Search for the cell housing the specified text and yield its [x, y] center coordinate. 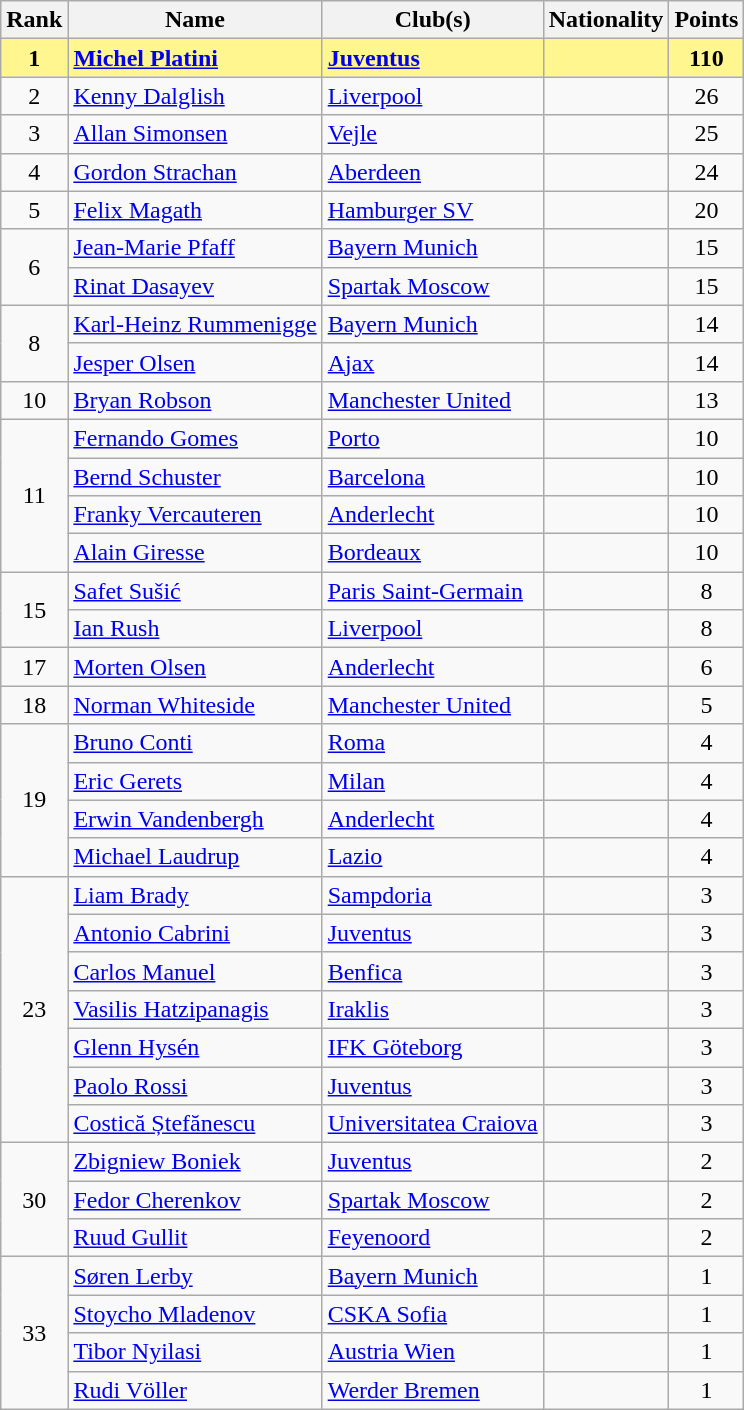
Paolo Rossi [195, 1085]
Carlos Manuel [195, 971]
Ruud Gullit [195, 1238]
Points [706, 20]
19 [34, 800]
26 [706, 96]
Bordeaux [432, 553]
Vejle [432, 134]
Feyenoord [432, 1238]
Iraklis [432, 1009]
Tibor Nyilasi [195, 1352]
Roma [432, 743]
Norman Whiteside [195, 705]
110 [706, 58]
Bruno Conti [195, 743]
Jean-Marie Pfaff [195, 248]
Eric Gerets [195, 781]
Sampdoria [432, 895]
Rinat Dasayev [195, 286]
Porto [432, 438]
Stoycho Mladenov [195, 1314]
CSKA Sofia [432, 1314]
Hamburger SV [432, 210]
Zbigniew Boniek [195, 1162]
Antonio Cabrini [195, 933]
Milan [432, 781]
Erwin Vandenbergh [195, 819]
Rudi Völler [195, 1390]
13 [706, 400]
Allan Simonsen [195, 134]
25 [706, 134]
Liam Brady [195, 895]
11 [34, 495]
Kenny Dalglish [195, 96]
24 [706, 172]
Costică Ștefănescu [195, 1124]
IFK Göteborg [432, 1047]
Paris Saint-Germain [432, 591]
Ajax [432, 362]
30 [34, 1200]
Austria Wien [432, 1352]
Barcelona [432, 477]
Michel Platini [195, 58]
Aberdeen [432, 172]
18 [34, 705]
Bryan Robson [195, 400]
Ian Rush [195, 629]
Alain Giresse [195, 553]
20 [706, 210]
Rank [34, 20]
Gordon Strachan [195, 172]
Nationality [606, 20]
Franky Vercauteren [195, 515]
Felix Magath [195, 210]
Bernd Schuster [195, 477]
Werder Bremen [432, 1390]
Name [195, 20]
Benfica [432, 971]
Fernando Gomes [195, 438]
23 [34, 1009]
Fedor Cherenkov [195, 1200]
Michael Laudrup [195, 857]
Lazio [432, 857]
Vasilis Hatzipanagis [195, 1009]
Universitatea Craiova [432, 1124]
17 [34, 667]
Søren Lerby [195, 1276]
Club(s) [432, 20]
Jesper Olsen [195, 362]
Morten Olsen [195, 667]
Safet Sušić [195, 591]
Glenn Hysén [195, 1047]
Karl-Heinz Rummenigge [195, 324]
33 [34, 1333]
